Provide the [x, y] coordinate of the cell's center where the given text is located.  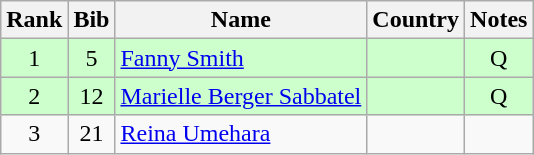
Notes [499, 20]
Fanny Smith [241, 58]
1 [34, 58]
12 [92, 96]
5 [92, 58]
Rank [34, 20]
3 [34, 134]
21 [92, 134]
2 [34, 96]
Reina Umehara [241, 134]
Name [241, 20]
Bib [92, 20]
Country [416, 20]
Marielle Berger Sabbatel [241, 96]
